Return (x, y) of the center of cell containing provided text 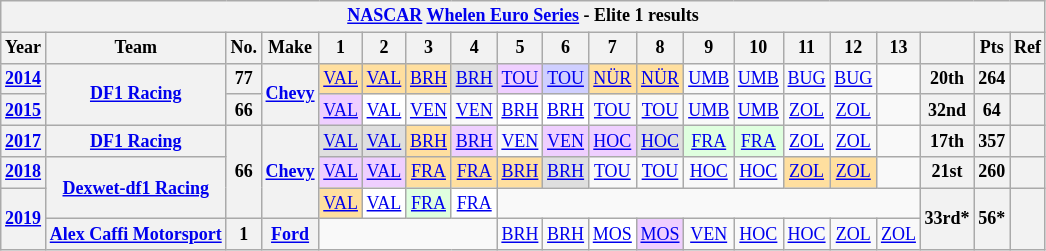
21st (947, 172)
12 (854, 48)
Team (136, 48)
64 (992, 110)
2017 (24, 140)
33rd* (947, 219)
No. (244, 48)
Ford (290, 234)
Dexwet-df1 Racing (136, 188)
20th (947, 78)
Ref (1028, 48)
264 (992, 78)
7 (612, 48)
8 (660, 48)
32nd (947, 110)
2015 (24, 110)
2 (384, 48)
5 (520, 48)
357 (992, 140)
10 (759, 48)
260 (992, 172)
Pts (992, 48)
11 (806, 48)
3 (429, 48)
Make (290, 48)
Alex Caffi Motorsport (136, 234)
2019 (24, 219)
56* (992, 219)
NASCAR Whelen Euro Series - Elite 1 results (524, 16)
17th (947, 140)
13 (899, 48)
6 (566, 48)
Year (24, 48)
9 (709, 48)
4 (474, 48)
77 (244, 78)
2018 (24, 172)
2014 (24, 78)
